Locate the cell with the specified text and output its [X, Y] center coordinate. 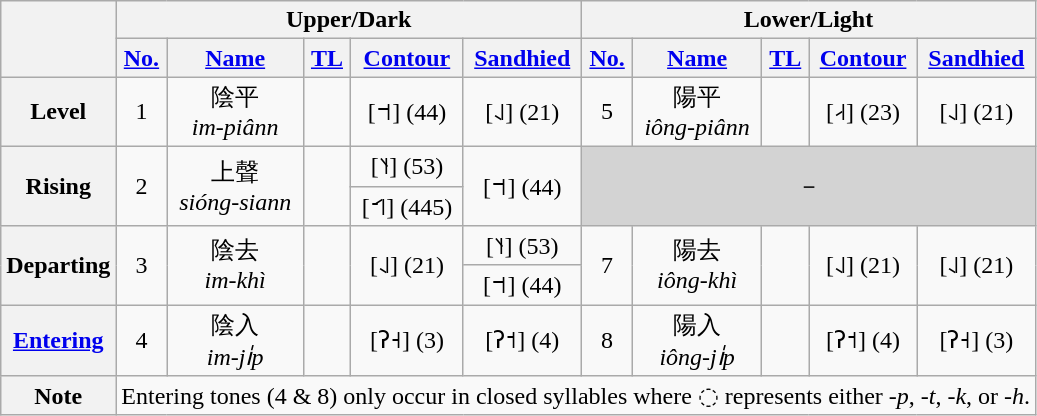
陽去iông-khì [698, 266]
Level [58, 112]
－ [808, 186]
Entering [58, 340]
Lower/Light [808, 20]
Upper/Dark [349, 20]
5 [606, 112]
陰入im-ji̍p [235, 340]
8 [606, 340]
陰去im-khì [235, 266]
陽入iông-ji̍p [698, 340]
[˨˧] (23) [863, 112]
Departing [58, 266]
上聲sióng-siann [235, 186]
3 [142, 266]
Entering tones (4 & 8) only occur in closed syllables where ◌ represents either -p, -t, -k, or -h. [576, 396]
2 [142, 186]
陽平iông-piânn [698, 112]
Note [58, 396]
1 [142, 112]
4 [142, 340]
Rising [58, 186]
[˦˦˥] (445) [407, 206]
陰平im-piânn [235, 112]
7 [606, 266]
